Find where the given text appears and provide that cell's center as [x, y] coordinate. 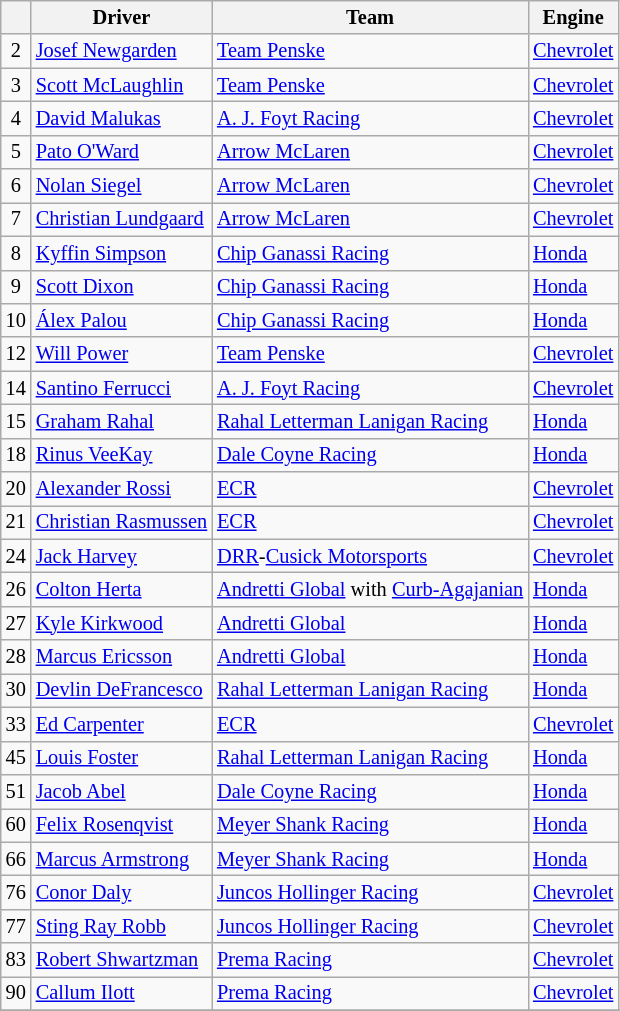
Devlin DeFrancesco [122, 690]
Álex Palou [122, 320]
Andretti Global with Curb-Agajanian [370, 589]
Jacob Abel [122, 791]
Josef Newgarden [122, 51]
Christian Rasmussen [122, 522]
33 [16, 724]
10 [16, 320]
12 [16, 354]
60 [16, 825]
Alexander Rossi [122, 489]
Marcus Ericsson [122, 657]
76 [16, 892]
Pato O'Ward [122, 152]
24 [16, 556]
Scott McLaughlin [122, 85]
Kyle Kirkwood [122, 623]
Will Power [122, 354]
Callum Ilott [122, 993]
6 [16, 186]
Ed Carpenter [122, 724]
18 [16, 455]
77 [16, 926]
Felix Rosenqvist [122, 825]
Scott Dixon [122, 287]
15 [16, 421]
Conor Daly [122, 892]
Robert Shwartzman [122, 960]
90 [16, 993]
Nolan Siegel [122, 186]
20 [16, 489]
3 [16, 85]
8 [16, 253]
45 [16, 758]
Team [370, 17]
4 [16, 118]
David Malukas [122, 118]
Christian Lundgaard [122, 219]
27 [16, 623]
Colton Herta [122, 589]
5 [16, 152]
Kyffin Simpson [122, 253]
Louis Foster [122, 758]
Graham Rahal [122, 421]
9 [16, 287]
51 [16, 791]
Jack Harvey [122, 556]
Rinus VeeKay [122, 455]
14 [16, 388]
Santino Ferrucci [122, 388]
7 [16, 219]
Marcus Armstrong [122, 859]
66 [16, 859]
Driver [122, 17]
DRR-Cusick Motorsports [370, 556]
2 [16, 51]
Sting Ray Robb [122, 926]
26 [16, 589]
Engine [573, 17]
30 [16, 690]
83 [16, 960]
28 [16, 657]
21 [16, 522]
